Capture the cell that displays the provided text and extract its (X, Y) central coordinate. 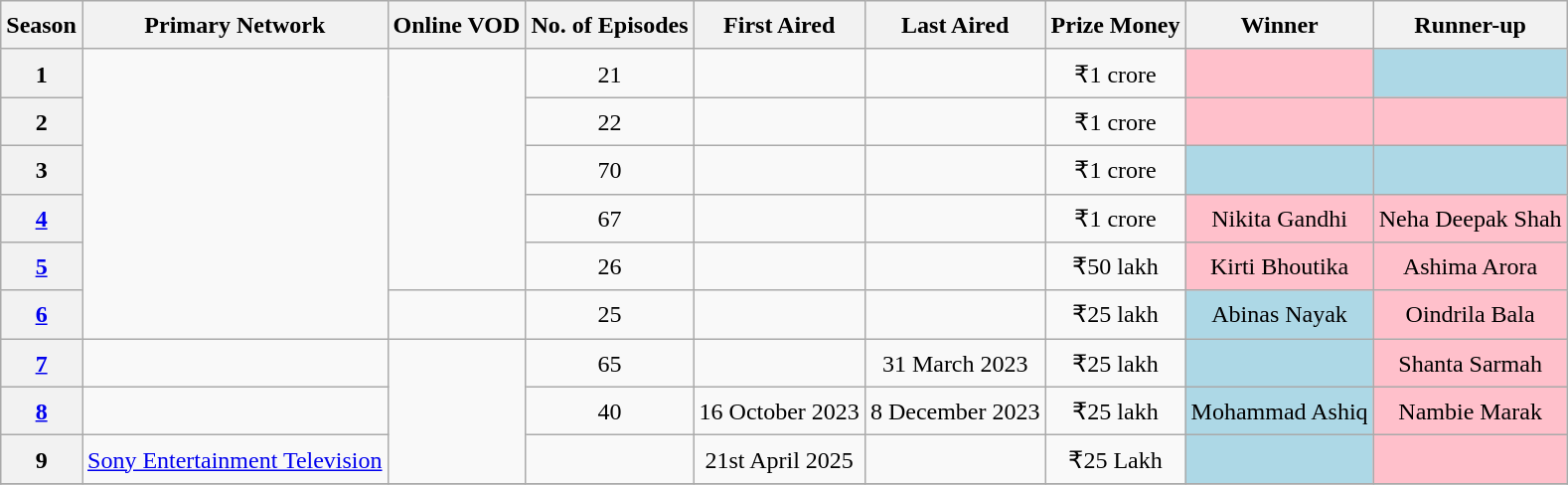
Nikita Gandhi (1280, 219)
31 March 2023 (955, 364)
65 (610, 364)
67 (610, 219)
25 (610, 314)
2 (42, 121)
40 (610, 411)
70 (610, 169)
9 (42, 459)
Prize Money (1115, 26)
Sony Entertainment Television (235, 459)
21 (610, 74)
Primary Network (235, 26)
Mohammad Ashiq (1280, 411)
8 December 2023 (955, 411)
Ashima Arora (1471, 266)
7 (42, 364)
No. of Episodes (610, 26)
3 (42, 169)
Shanta Sarmah (1471, 364)
First Aired (779, 26)
Abinas Nayak (1280, 314)
Kirti Bhoutika (1280, 266)
Runner-up (1471, 26)
₹25 Lakh (1115, 459)
4 (42, 219)
₹50 lakh (1115, 266)
16 October 2023 (779, 411)
Winner (1280, 26)
21st April 2025 (779, 459)
Oindrila Bala (1471, 314)
Nambie Marak (1471, 411)
Online VOD (457, 26)
Season (42, 26)
Neha Deepak Shah (1471, 219)
8 (42, 411)
6 (42, 314)
Last Aired (955, 26)
1 (42, 74)
22 (610, 121)
5 (42, 266)
26 (610, 266)
